Identify which cell holds the provided text, then report its [x, y] central coordinate. 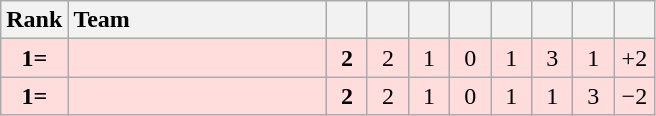
Team [198, 20]
Rank [34, 20]
+2 [634, 58]
−2 [634, 96]
